From the cell containing the given text, extract its center point as [x, y] coordinate. 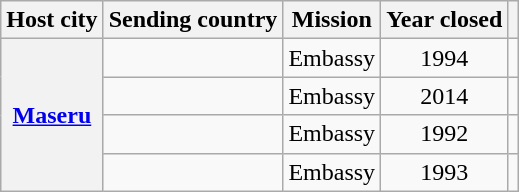
Sending country [193, 20]
2014 [444, 96]
Mission [332, 20]
1994 [444, 58]
Host city [52, 20]
1992 [444, 134]
Year closed [444, 20]
1993 [444, 172]
Maseru [52, 115]
